Provide the [x, y] coordinate of the cell's center where the given text is located.  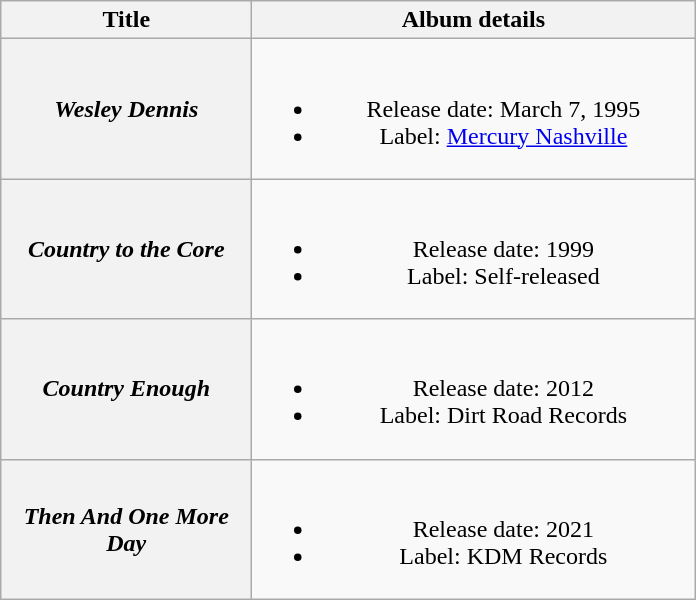
Country Enough [126, 389]
Title [126, 20]
Release date: 2012Label: Dirt Road Records [474, 389]
Country to the Core [126, 249]
Release date: 1999Label: Self-released [474, 249]
Release date: March 7, 1995Label: Mercury Nashville [474, 109]
Release date: 2021Label: KDM Records [474, 529]
Wesley Dennis [126, 109]
Album details [474, 20]
Then And One More Day [126, 529]
